Detect which cell encompasses the target text, then output its (x, y) center coordinate. 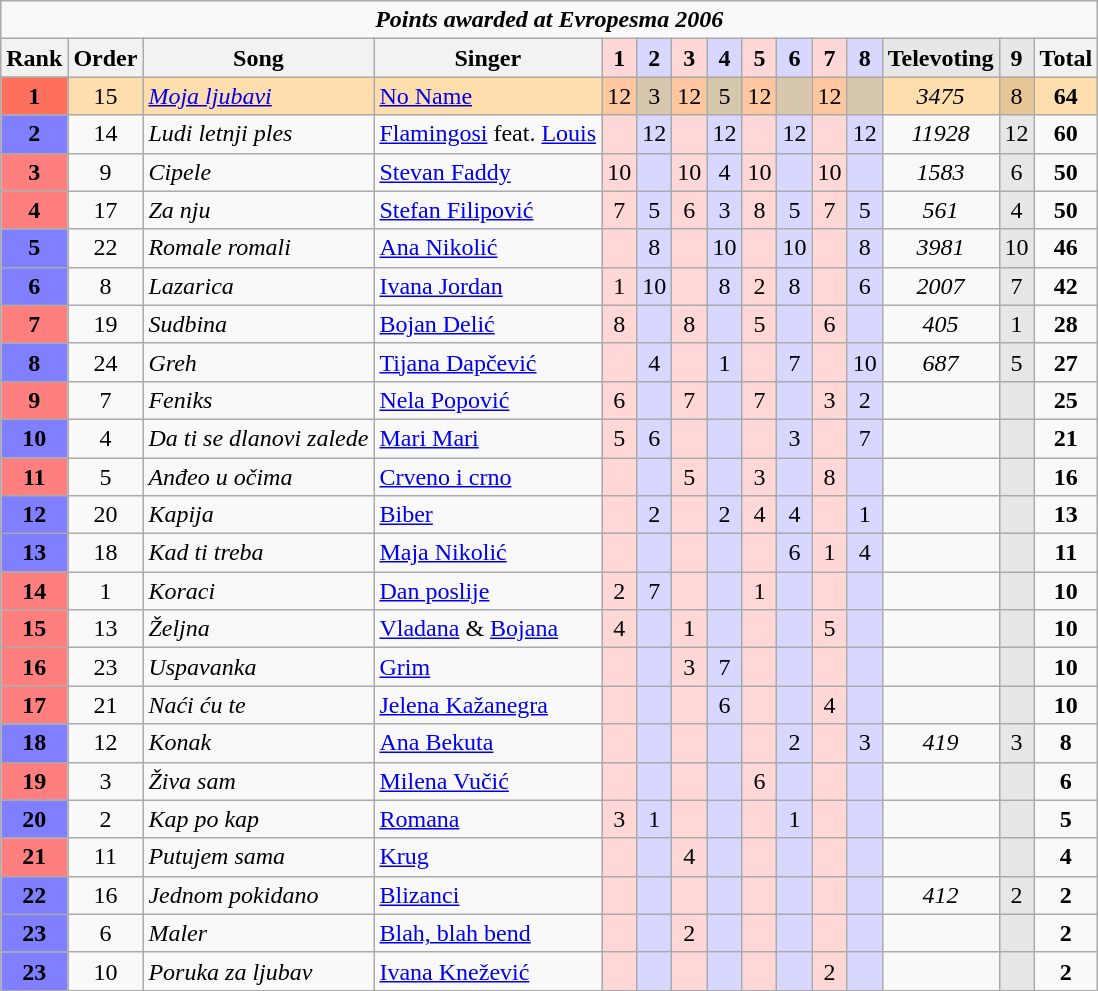
Order (106, 58)
Singer (488, 58)
Moja ljubavi (258, 96)
28 (1066, 324)
405 (940, 324)
24 (106, 362)
27 (1066, 362)
25 (1066, 400)
Biber (488, 515)
Ludi letnji ples (258, 134)
Maja Nikolić (488, 553)
3981 (940, 248)
Mari Mari (488, 438)
Total (1066, 58)
Kad ti treba (258, 553)
Points awarded at Evropesma 2006 (550, 20)
561 (940, 210)
Romale romali (258, 248)
Rank (34, 58)
Za nju (258, 210)
687 (940, 362)
Maler (258, 933)
1583 (940, 172)
Blah, blah bend (488, 933)
42 (1066, 286)
Tijana Dapčević (488, 362)
Nela Popović (488, 400)
Flamingosi feat. Louis (488, 134)
Koraci (258, 591)
Kap po kap (258, 819)
46 (1066, 248)
Feniks (258, 400)
Kapija (258, 515)
Cipele (258, 172)
Poruka za ljubav (258, 971)
Song (258, 58)
Bojan Delić (488, 324)
Stevan Faddy (488, 172)
60 (1066, 134)
Živa sam (258, 781)
Jelena Kažanegra (488, 705)
Uspavanka (258, 667)
Dan poslije (488, 591)
Putujem sama (258, 857)
Naći ću te (258, 705)
Crveno i crno (488, 477)
Ivana Jordan (488, 286)
412 (940, 895)
Milena Vučić (488, 781)
Vladana & Bojana (488, 629)
No Name (488, 96)
Željna (258, 629)
Ana Nikolić (488, 248)
Da ti se dlanovi zalede (258, 438)
419 (940, 743)
Romana (488, 819)
Sudbina (258, 324)
64 (1066, 96)
Anđeo u očima (258, 477)
11928 (940, 134)
Stefan Filipović (488, 210)
Konak (258, 743)
2007 (940, 286)
Blizanci (488, 895)
Lazarica (258, 286)
Ana Bekuta (488, 743)
Grim (488, 667)
3475 (940, 96)
Greh (258, 362)
Televoting (940, 58)
Jednom pokidano (258, 895)
Krug (488, 857)
Ivana Knežević (488, 971)
